Identify which cell holds the provided text, then report its [x, y] central coordinate. 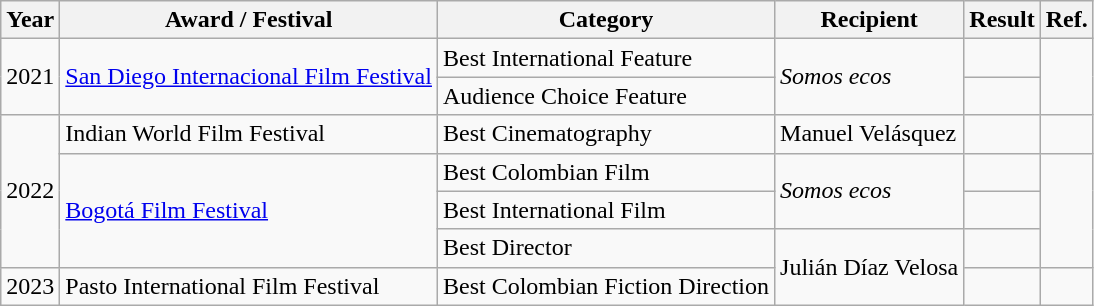
Indian World Film Festival [249, 134]
Best International Feature [606, 58]
Best Cinematography [606, 134]
Best Director [606, 248]
Audience Choice Feature [606, 96]
Result [1002, 20]
Best International Film [606, 210]
Manuel Velásquez [870, 134]
Julián Díaz Velosa [870, 267]
2023 [30, 286]
2022 [30, 191]
Award / Festival [249, 20]
Bogotá Film Festival [249, 210]
2021 [30, 77]
Best Colombian Fiction Direction [606, 286]
San Diego Internacional Film Festival [249, 77]
Pasto International Film Festival [249, 286]
Category [606, 20]
Recipient [870, 20]
Best Colombian Film [606, 172]
Ref. [1066, 20]
Year [30, 20]
